Provide the (x, y) coordinate of the cell's center where the given text is located.  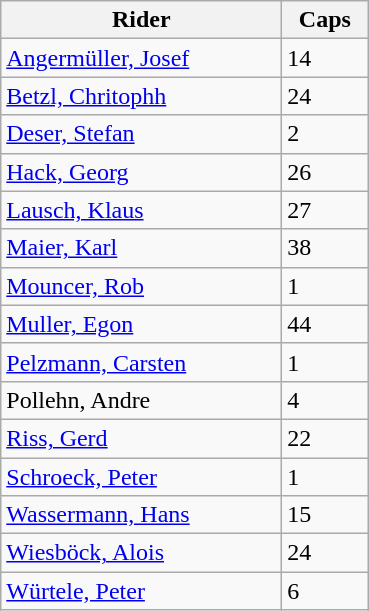
Lausch, Klaus (142, 210)
14 (325, 58)
26 (325, 172)
Pollehn, Andre (142, 400)
Muller, Egon (142, 324)
22 (325, 438)
Caps (325, 20)
Betzl, Chritophh (142, 96)
2 (325, 134)
Deser, Stefan (142, 134)
44 (325, 324)
Wassermann, Hans (142, 515)
Pelzmann, Carsten (142, 362)
6 (325, 591)
38 (325, 248)
4 (325, 400)
Hack, Georg (142, 172)
Riss, Gerd (142, 438)
27 (325, 210)
Rider (142, 20)
Wiesböck, Alois (142, 553)
15 (325, 515)
Würtele, Peter (142, 591)
Maier, Karl (142, 248)
Schroeck, Peter (142, 477)
Angermüller, Josef (142, 58)
Mouncer, Rob (142, 286)
